Pinpoint the cell where the given text exists, returning its [X, Y] midpoint coordinate. 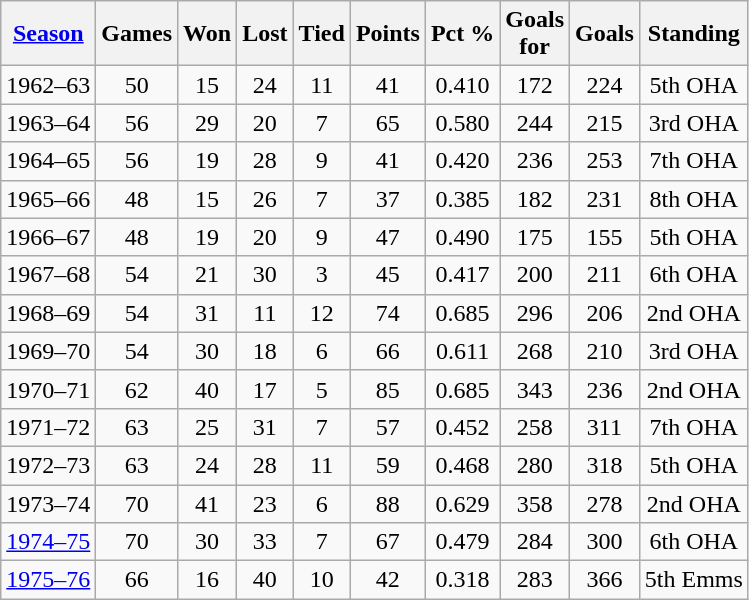
172 [535, 85]
1968–69 [48, 313]
0.385 [462, 199]
311 [605, 427]
284 [535, 542]
88 [388, 503]
1971–72 [48, 427]
206 [605, 313]
Pct % [462, 34]
50 [137, 85]
1970–71 [48, 389]
42 [388, 580]
17 [265, 389]
12 [322, 313]
1963–64 [48, 123]
85 [388, 389]
3 [322, 275]
296 [535, 313]
0.490 [462, 237]
1969–70 [48, 351]
Tied [322, 34]
1975–76 [48, 580]
67 [388, 542]
244 [535, 123]
Points [388, 34]
Games [137, 34]
1965–66 [48, 199]
210 [605, 351]
0.629 [462, 503]
215 [605, 123]
0.580 [462, 123]
1972–73 [48, 465]
1973–74 [48, 503]
268 [535, 351]
23 [265, 503]
343 [535, 389]
1966–67 [48, 237]
200 [535, 275]
231 [605, 199]
16 [208, 580]
1967–68 [48, 275]
0.410 [462, 85]
1964–65 [48, 161]
26 [265, 199]
0.479 [462, 542]
211 [605, 275]
Won [208, 34]
Season [48, 34]
45 [388, 275]
25 [208, 427]
21 [208, 275]
0.417 [462, 275]
224 [605, 85]
74 [388, 313]
0.318 [462, 580]
1962–63 [48, 85]
29 [208, 123]
18 [265, 351]
65 [388, 123]
318 [605, 465]
280 [535, 465]
358 [535, 503]
Goalsfor [535, 34]
59 [388, 465]
57 [388, 427]
0.611 [462, 351]
33 [265, 542]
278 [605, 503]
258 [535, 427]
Lost [265, 34]
155 [605, 237]
0.468 [462, 465]
5 [322, 389]
0.420 [462, 161]
253 [605, 161]
366 [605, 580]
8th OHA [694, 199]
Standing [694, 34]
62 [137, 389]
175 [535, 237]
182 [535, 199]
0.452 [462, 427]
1974–75 [48, 542]
37 [388, 199]
Goals [605, 34]
47 [388, 237]
10 [322, 580]
5th Emms [694, 580]
283 [535, 580]
300 [605, 542]
